Pinpoint the cell where the given text exists, returning its (X, Y) midpoint coordinate. 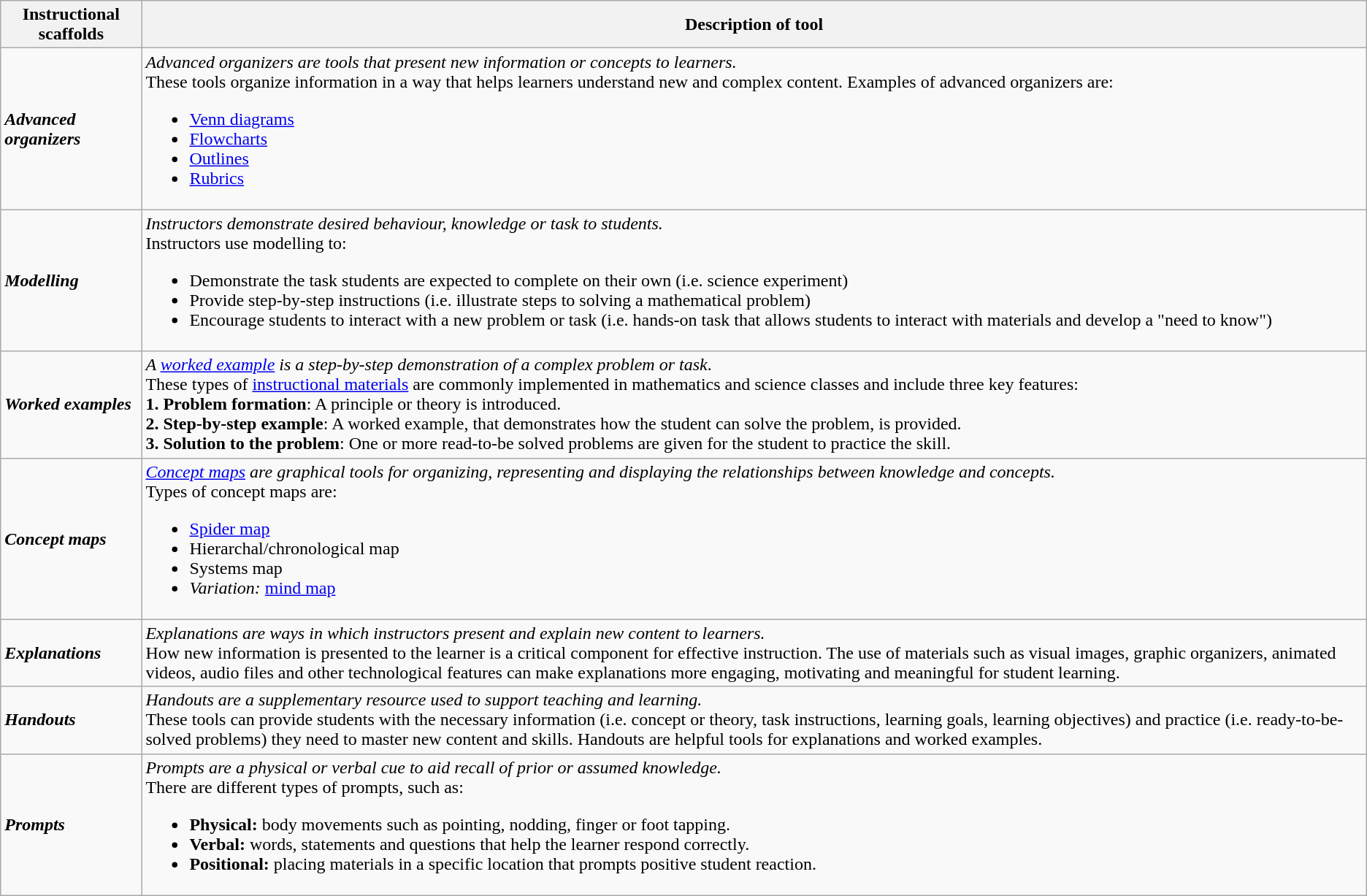
Concept maps (72, 539)
Worked examples (72, 405)
Instructional scaffolds (72, 25)
Handouts (72, 720)
Explanations (72, 653)
Modelling (72, 280)
Description of tool (754, 25)
Prompts (72, 824)
Advanced organizers (72, 129)
